From the cell containing the given text, extract its center point as (x, y) coordinate. 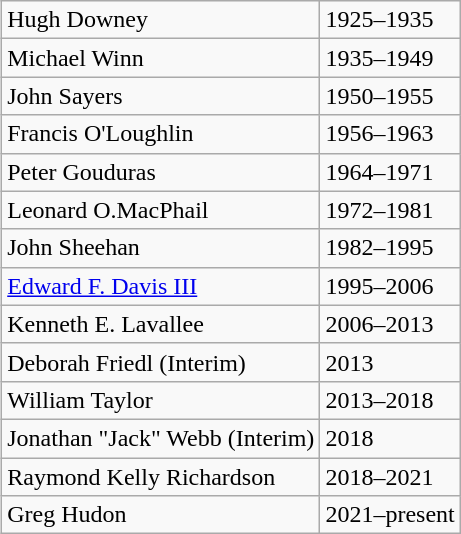
Edward F. Davis III (161, 286)
2006–2013 (390, 324)
John Sheehan (161, 248)
2018 (390, 438)
Jonathan "Jack" Webb (Interim) (161, 438)
1950–1955 (390, 96)
Deborah Friedl (Interim) (161, 362)
1935–1949 (390, 58)
1925–1935 (390, 20)
2013 (390, 362)
2021–present (390, 515)
1972–1981 (390, 210)
Raymond Kelly Richardson (161, 477)
2018–2021 (390, 477)
William Taylor (161, 400)
1982–1995 (390, 248)
Kenneth E. Lavallee (161, 324)
Francis O'Loughlin (161, 134)
1964–1971 (390, 172)
2013–2018 (390, 400)
Hugh Downey (161, 20)
1995–2006 (390, 286)
Michael Winn (161, 58)
Leonard O.MacPhail (161, 210)
Greg Hudon (161, 515)
1956–1963 (390, 134)
Peter Gouduras (161, 172)
John Sayers (161, 96)
